Detect which cell encompasses the target text, then output its (x, y) center coordinate. 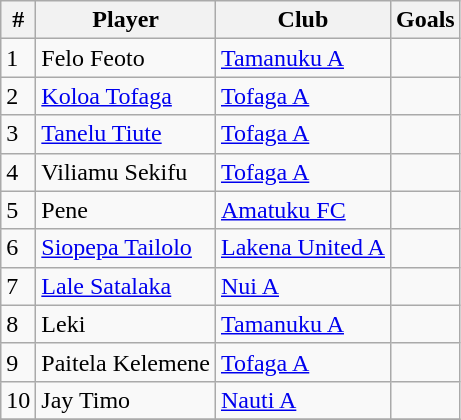
Amatuku FC (302, 210)
Lakena United A (302, 248)
Jay Timo (126, 400)
8 (18, 324)
Nauti A (302, 400)
Paitela Kelemene (126, 362)
Lale Satalaka (126, 286)
Nui A (302, 286)
Leki (126, 324)
Koloa Tofaga (126, 96)
Tanelu Tiute (126, 134)
Siopepa Tailolo (126, 248)
Goals (425, 20)
9 (18, 362)
Felo Feoto (126, 58)
3 (18, 134)
Pene (126, 210)
6 (18, 248)
# (18, 20)
10 (18, 400)
5 (18, 210)
4 (18, 172)
Player (126, 20)
Club (302, 20)
7 (18, 286)
Viliamu Sekifu (126, 172)
1 (18, 58)
2 (18, 96)
